Find where the given text appears and provide that cell's center as (x, y) coordinate. 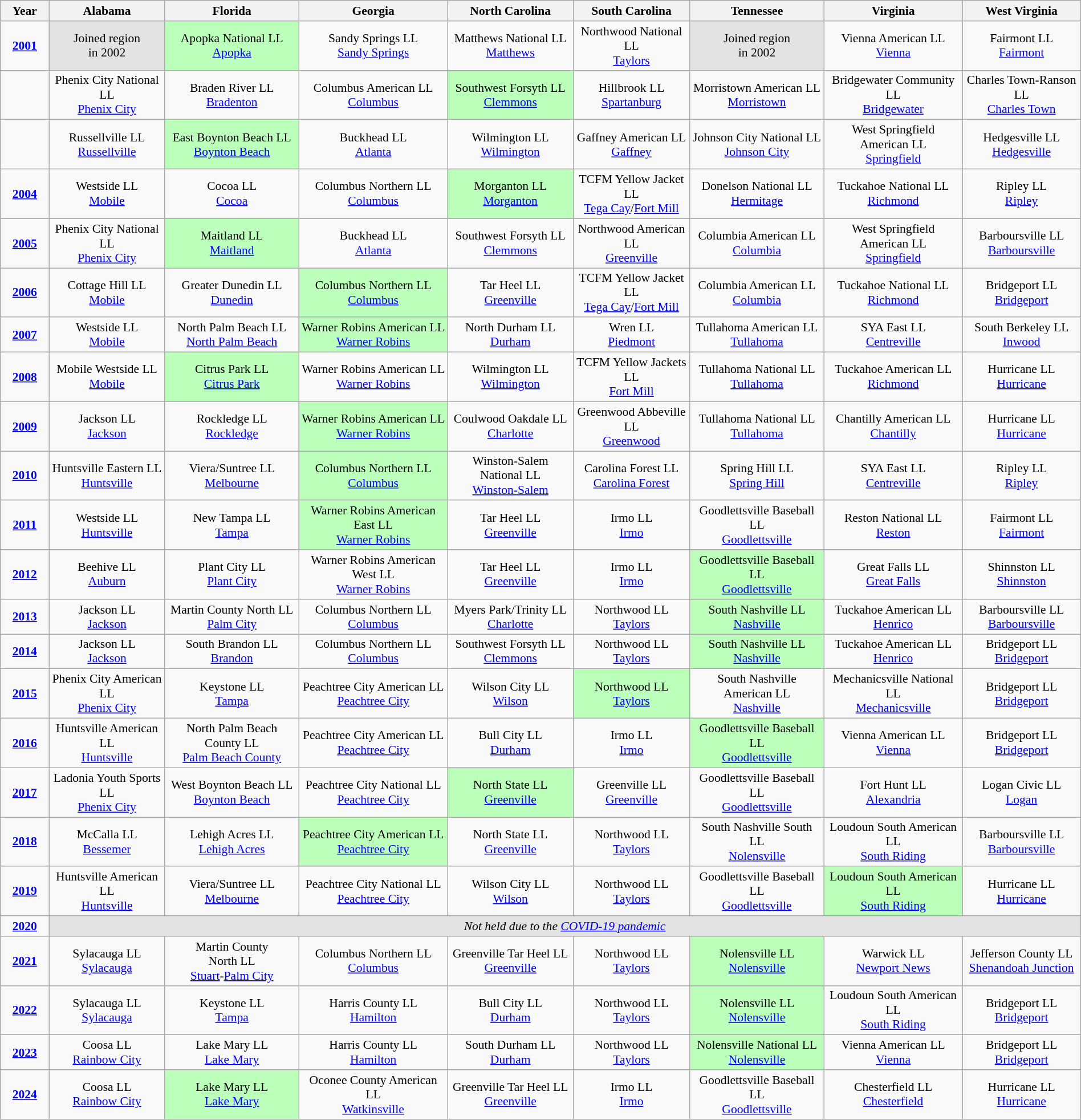
New Tampa LLTampa (231, 526)
East Boynton Beach LLBoynton Beach (231, 145)
Plant City LLPlant City (231, 575)
Peachtree City American LL Peachtree City (373, 842)
2013 (25, 617)
Ladonia Youth Sports LLPhenix City (107, 793)
Braden River LLBradenton (231, 95)
Hedgesville LLHedgesville (1022, 145)
2015 (25, 693)
Martin CountyNorth LLStuart-Palm City (231, 961)
Oconee County American LLWatkinsville (373, 1095)
Great Falls LLGreat Falls (893, 575)
Greenville LLGreenville (632, 793)
South Brandon LLBrandon (231, 651)
Cottage Hill LLMobile (107, 293)
Goodlettsville Baseball LL Goodlettsville (757, 892)
2009 (25, 427)
Peachtree City National LLPeachtree City (373, 793)
Year (25, 11)
2014 (25, 651)
Northwood National LLTaylors (632, 46)
South Carolina (632, 11)
Citrus Park LLCitrus Park (231, 378)
West Boynton Beach LLBoynton Beach (231, 793)
2023 (25, 1053)
Logan Civic LLLogan (1022, 793)
Martin County North LLPalm City (231, 617)
Coulwood Oakdale LLCharlotte (510, 427)
2022 (25, 1011)
2019 (25, 892)
2021 (25, 961)
2024 (25, 1095)
2005 (25, 243)
North Palm Beach County LLPalm Beach County (231, 744)
2012 (25, 575)
Georgia (373, 11)
Greenwood Abbeville LLGreenwood (632, 427)
Virginia (893, 11)
Morganton LLMorganton (510, 194)
Keystone LL Tampa (231, 1011)
Gaffney American LLGaffney (632, 145)
Phenix City American LLPhenix City (107, 693)
Donelson National LLHermitage (757, 194)
Mobile Westside LLMobile (107, 378)
Maitland LLMaitland (231, 243)
Wren LLPiedmont (632, 335)
Peachtree City National LL Peachtree City (373, 892)
South Nashville South LLNolensville (757, 842)
Chantilly American LLChantilly (893, 427)
Jefferson County LLShenandoah Junction (1022, 961)
Hillbrook LLSpartanburg (632, 95)
2008 (25, 378)
Northwood American LLGreenville (632, 243)
2011 (25, 526)
Huntsville American LLHuntsville (107, 744)
Bridgewater Community LLBridgewater (893, 95)
West Virginia (1022, 11)
2006 (25, 293)
Tennessee (757, 11)
2007 (25, 335)
Westside LLHuntsville (107, 526)
Tullahoma American LLTullahoma (757, 335)
Winston-Salem National LLWinston-Salem (510, 476)
Cocoa LLCocoa (231, 194)
Not held due to the COVID-19 pandemic (564, 926)
2017 (25, 793)
2004 (25, 194)
Rockledge LLRockledge (231, 427)
2016 (25, 744)
Chesterfield LLChesterfield (893, 1095)
Beehive LLAuburn (107, 575)
Alabama (107, 11)
North Carolina (510, 11)
Warner Robins American East LLWarner Robins (373, 526)
Johnson City National LLJohnson City (757, 145)
Mechanicsville National LLMechanicsville (893, 693)
Fort Hunt LLAlexandria (893, 793)
2020 (25, 926)
Greater Dunedin LLDunedin (231, 293)
Shinnston LLShinnston (1022, 575)
Huntsville American LL Huntsville (107, 892)
2018 (25, 842)
Columbus American LLColumbus (373, 95)
Morristown American LLMorristown (757, 95)
South Berkeley LLInwood (1022, 335)
Spring Hill LLSpring Hill (757, 476)
Apopka National LLApopka (231, 46)
Warwick LLNewport News (893, 961)
2001 (25, 46)
TCFM Yellow Jackets LLFort Mill (632, 378)
Carolina Forest LLCarolina Forest (632, 476)
South Durham LLDurham (510, 1053)
Sandy Springs LLSandy Springs (373, 46)
Reston National LLReston (893, 526)
Myers Park/Trinity LLCharlotte (510, 617)
North Durham LLDurham (510, 335)
South Nashville American LLNashville (757, 693)
Huntsville Eastern LLHuntsville (107, 476)
North Palm Beach LLNorth Palm Beach (231, 335)
Lehigh Acres LLLehigh Acres (231, 842)
Keystone LLTampa (231, 693)
Russellville LLRussellville (107, 145)
Matthews National LLMatthews (510, 46)
McCalla LL Bessemer (107, 842)
Florida (231, 11)
Tuckahoe American LLRichmond (893, 378)
Warner Robins American West LLWarner Robins (373, 575)
Nolensville National LL Nolensville (757, 1053)
2010 (25, 476)
Charles Town-Ranson LLCharles Town (1022, 95)
